Pinpoint the cell where the given text exists, returning its (x, y) midpoint coordinate. 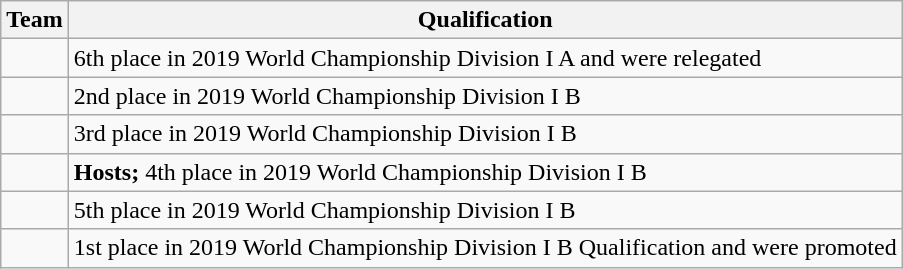
Team (35, 20)
Hosts; 4th place in 2019 World Championship Division I B (485, 172)
3rd place in 2019 World Championship Division I B (485, 134)
Qualification (485, 20)
5th place in 2019 World Championship Division I B (485, 210)
2nd place in 2019 World Championship Division I B (485, 96)
1st place in 2019 World Championship Division I B Qualification and were promoted (485, 248)
6th place in 2019 World Championship Division I A and were relegated (485, 58)
